Identify which cell holds the provided text, then report its (X, Y) central coordinate. 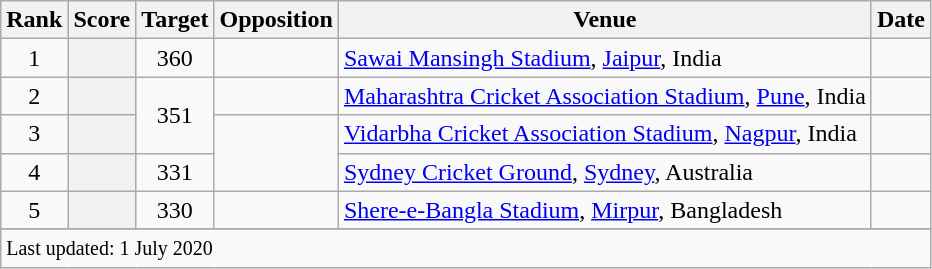
Vidarbha Cricket Association Stadium, Nagpur, India (604, 134)
Sydney Cricket Ground, Sydney, Australia (604, 172)
Last updated: 1 July 2020 (466, 248)
4 (34, 172)
Date (900, 20)
351 (175, 115)
Opposition (276, 20)
360 (175, 58)
2 (34, 96)
3 (34, 134)
Shere-e-Bangla Stadium, Mirpur, Bangladesh (604, 210)
Maharashtra Cricket Association Stadium, Pune, India (604, 96)
331 (175, 172)
330 (175, 210)
Target (175, 20)
Score (102, 20)
1 (34, 58)
Sawai Mansingh Stadium, Jaipur, India (604, 58)
Venue (604, 20)
5 (34, 210)
Rank (34, 20)
